Extract the (x, y) coordinate from the center of the cell holding the provided text.  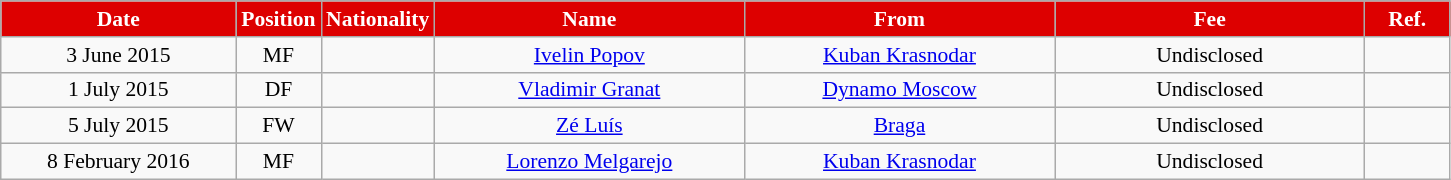
8 February 2016 (118, 162)
Vladimir Granat (589, 90)
Fee (1210, 19)
3 June 2015 (118, 55)
Ivelin Popov (589, 55)
5 July 2015 (118, 126)
DF (278, 90)
Ref. (1408, 19)
Zé Luís (589, 126)
Position (278, 19)
From (899, 19)
Lorenzo Melgarejo (589, 162)
Nationality (378, 19)
Name (589, 19)
1 July 2015 (118, 90)
Braga (899, 126)
FW (278, 126)
Dynamo Moscow (899, 90)
Date (118, 19)
